Identify which cell holds the provided text, then report its [x, y] central coordinate. 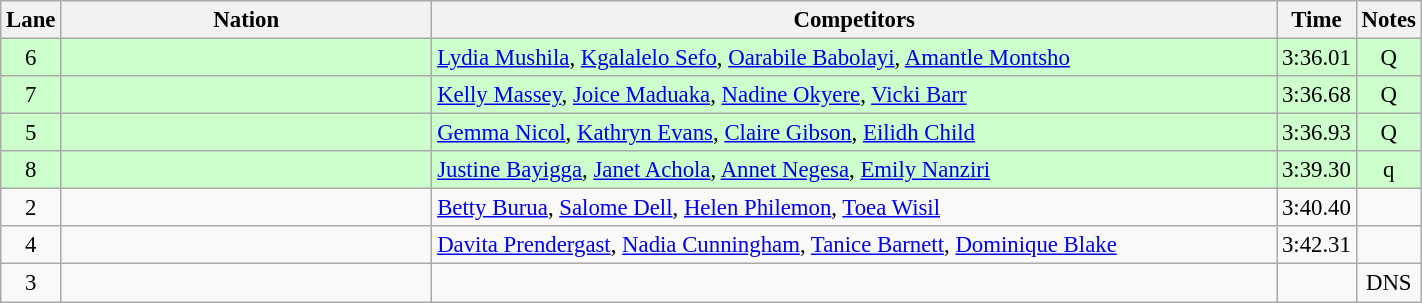
Lane [31, 20]
3:36.93 [1317, 133]
5 [31, 133]
Davita Prendergast, Nadia Cunningham, Tanice Barnett, Dominique Blake [854, 245]
3 [31, 283]
Gemma Nicol, Kathryn Evans, Claire Gibson, Eilidh Child [854, 133]
Nation [246, 20]
7 [31, 95]
4 [31, 245]
8 [31, 170]
Betty Burua, Salome Dell, Helen Philemon, Toea Wisil [854, 208]
3:39.30 [1317, 170]
3:36.68 [1317, 95]
Competitors [854, 20]
Time [1317, 20]
q [1388, 170]
Notes [1388, 20]
Justine Bayigga, Janet Achola, Annet Negesa, Emily Nanziri [854, 170]
Kelly Massey, Joice Maduaka, Nadine Okyere, Vicki Barr [854, 95]
6 [31, 58]
3:40.40 [1317, 208]
DNS [1388, 283]
2 [31, 208]
Lydia Mushila, Kgalalelo Sefo, Oarabile Babolayi, Amantle Montsho [854, 58]
3:42.31 [1317, 245]
3:36.01 [1317, 58]
